Return the (X, Y) coordinate for the center point of the cell that contains the specified text.  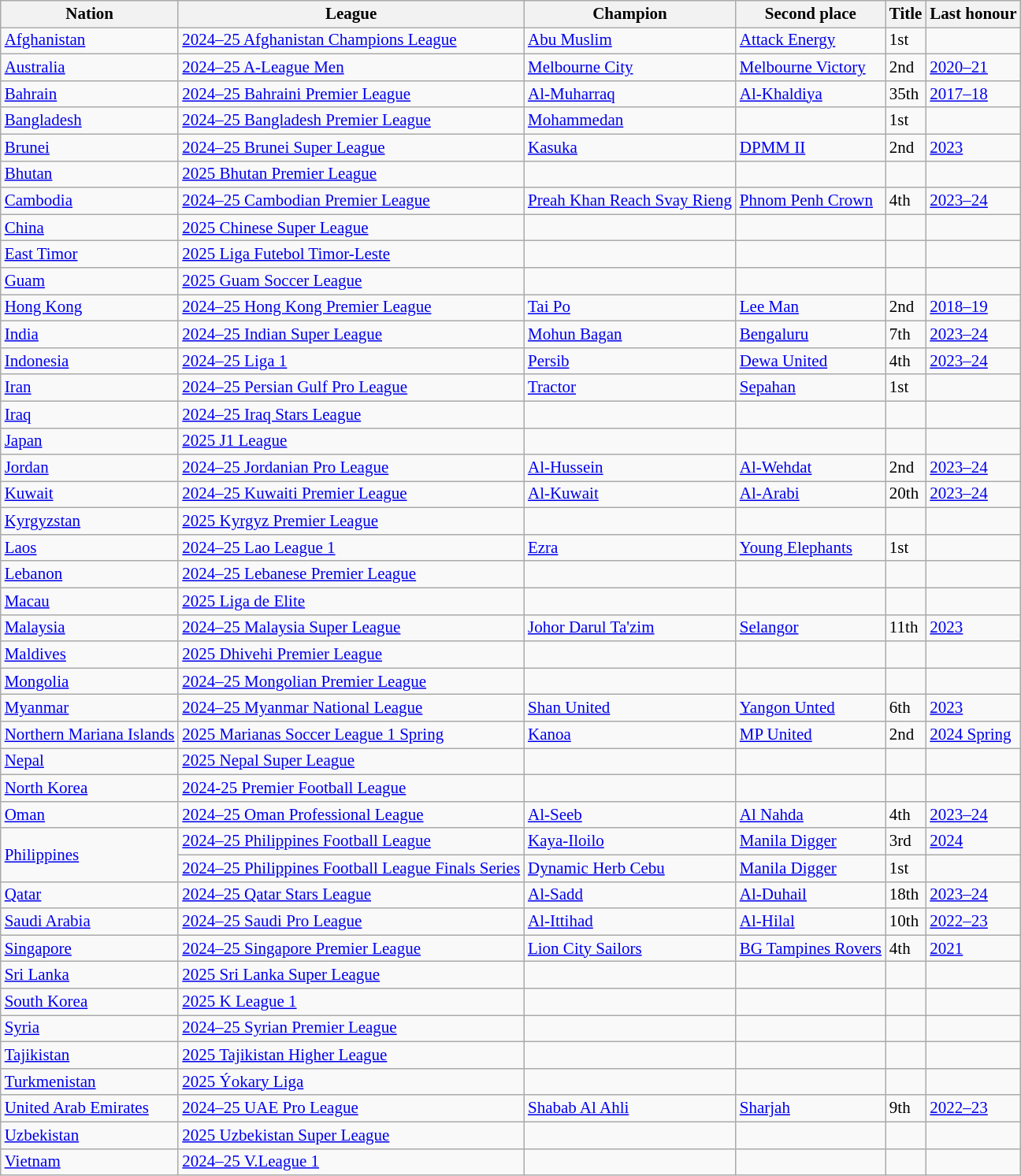
Al-Duhail (811, 895)
Abu Muslim (630, 41)
Nepal (90, 762)
2024–25 Syrian Premier League (351, 1029)
Johor Darul Ta'zim (630, 628)
2024–25 A-League Men (351, 68)
Al Nahda (811, 814)
Title (906, 14)
Yangon Unted (811, 708)
2024–25 Mongolian Premier League (351, 681)
2025 Guam Soccer League (351, 281)
Saudi Arabia (90, 922)
Singapore (90, 948)
2024 (973, 841)
Vietnam (90, 1162)
Laos (90, 548)
2025 Uzbekistan Super League (351, 1135)
2021 (973, 948)
9th (906, 1108)
2018–19 (973, 308)
League (351, 14)
Macau (90, 601)
Kyrgyzstan (90, 521)
Lion City Sailors (630, 948)
2025 Sri Lanka Super League (351, 975)
China (90, 228)
Melbourne Victory (811, 68)
2024–25 Afghanistan Champions League (351, 41)
Persib (630, 361)
Sepahan (811, 388)
Mohammedan (630, 121)
3rd (906, 841)
Bengaluru (811, 334)
2025 K League 1 (351, 1002)
2025 Dhivehi Premier League (351, 655)
11th (906, 628)
Ezra (630, 548)
Bhutan (90, 174)
Champion (630, 14)
2025 Tajikistan Higher League (351, 1055)
2024–25 Philippines Football League (351, 841)
Dewa United (811, 361)
East Timor (90, 254)
2024–25 V.League 1 (351, 1162)
2024–25 Lao League 1 (351, 548)
2024–25 Jordanian Pro League (351, 468)
Tajikistan (90, 1055)
Sri Lanka (90, 975)
2024–25 Kuwaiti Premier League (351, 495)
2025 Liga Futebol Timor-Leste (351, 254)
Young Elephants (811, 548)
2024–25 Bahraini Premier League (351, 94)
Australia (90, 68)
Phnom Penh Crown (811, 201)
2024 Spring (973, 735)
Brunei (90, 147)
Iran (90, 388)
BG Tampines Rovers (811, 948)
United Arab Emirates (90, 1108)
2024–25 Iraq Stars League (351, 414)
Second place (811, 14)
MP United (811, 735)
Maldives (90, 655)
Preah Khan Reach Svay Rieng (630, 201)
Kasuka (630, 147)
2024-25 Premier Football League (351, 788)
Bangladesh (90, 121)
Northern Mariana Islands (90, 735)
2024–25 Brunei Super League (351, 147)
Last honour (973, 14)
35th (906, 94)
2024–25 Indian Super League (351, 334)
Al-Wehdat (811, 468)
Guam (90, 281)
Cambodia (90, 201)
Al-Ittihad (630, 922)
2024–25 Liga 1 (351, 361)
2024–25 Saudi Pro League (351, 922)
Shan United (630, 708)
Tractor (630, 388)
2020–21 (973, 68)
2024–25 Myanmar National League (351, 708)
2024–25 Philippines Football League Finals Series (351, 868)
2024–25 Persian Gulf Pro League (351, 388)
Attack Energy (811, 41)
Malaysia (90, 628)
Syria (90, 1029)
Dynamic Herb Cebu (630, 868)
2024–25 Qatar Stars League (351, 895)
Shabab Al Ahli (630, 1108)
2024–25 Singapore Premier League (351, 948)
2025 Bhutan Premier League (351, 174)
Mongolia (90, 681)
2024–25 Oman Professional League (351, 814)
Tai Po (630, 308)
Al-Hilal (811, 922)
2017–18 (973, 94)
20th (906, 495)
Al-Hussein (630, 468)
Turkmenistan (90, 1081)
Kaya-Iloilo (630, 841)
2024–25 Hong Kong Premier League (351, 308)
Al-Sadd (630, 895)
Jordan (90, 468)
Melbourne City (630, 68)
Mohun Bagan (630, 334)
2025 J1 League (351, 441)
2025 Liga de Elite (351, 601)
2024–25 Lebanese Premier League (351, 574)
Oman (90, 814)
Al-Khaldiya (811, 94)
Japan (90, 441)
Al-Kuwait (630, 495)
Hong Kong (90, 308)
2025 Marianas Soccer League 1 Spring (351, 735)
Bahrain (90, 94)
2024–25 Cambodian Premier League (351, 201)
Kanoa (630, 735)
Afghanistan (90, 41)
Lee Man (811, 308)
2025 Chinese Super League (351, 228)
Al-Arabi (811, 495)
2024–25 Bangladesh Premier League (351, 121)
Sharjah (811, 1108)
India (90, 334)
Iraq (90, 414)
Selangor (811, 628)
10th (906, 922)
DPMM II (811, 147)
Myanmar (90, 708)
South Korea (90, 1002)
2024–25 Malaysia Super League (351, 628)
6th (906, 708)
Indonesia (90, 361)
Al-Seeb (630, 814)
North Korea (90, 788)
Al-Muharraq (630, 94)
2024–25 UAE Pro League (351, 1108)
2025 Kyrgyz Premier League (351, 521)
2025 Nepal Super League (351, 762)
7th (906, 334)
Kuwait (90, 495)
Lebanon (90, 574)
Qatar (90, 895)
Nation (90, 14)
2025 Ýokary Liga (351, 1081)
Philippines (90, 855)
18th (906, 895)
Uzbekistan (90, 1135)
